Search for the cell housing the specified text and yield its [x, y] center coordinate. 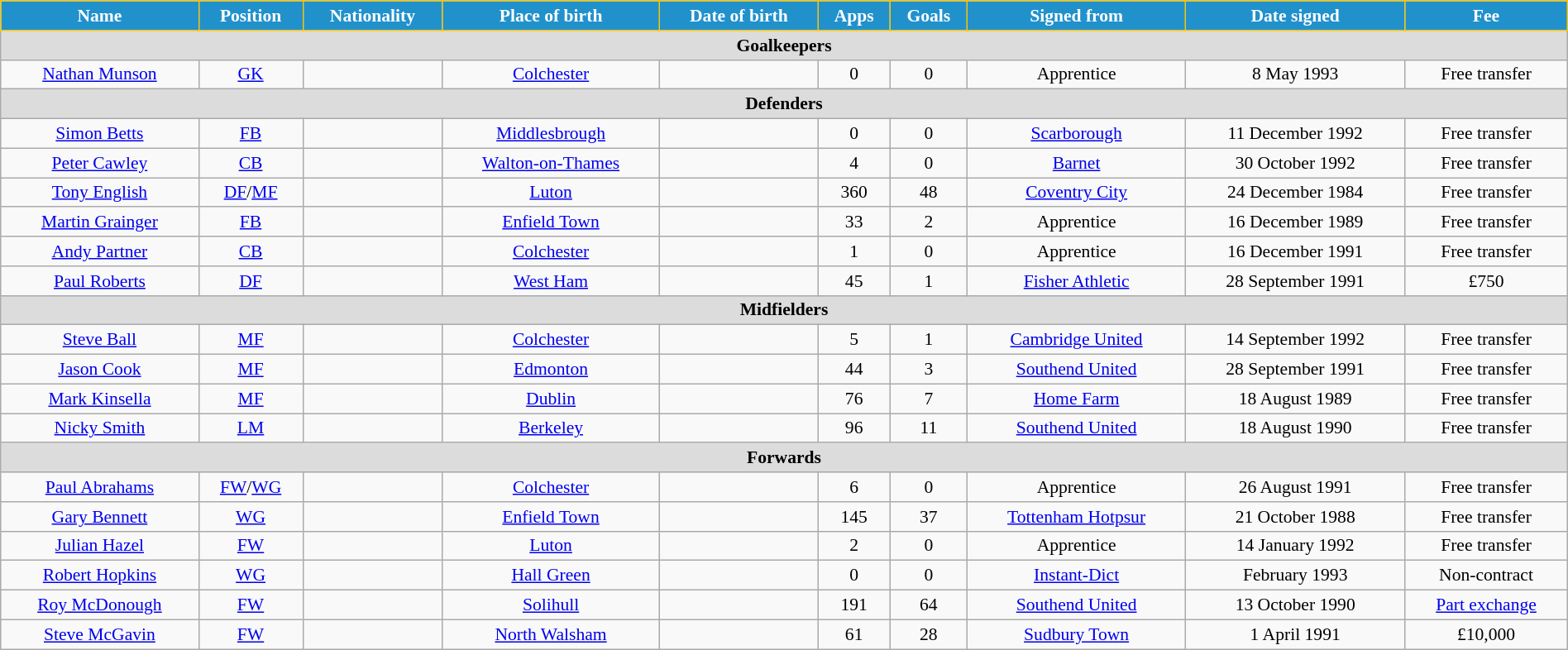
Steve McGavin [99, 634]
Defenders [784, 104]
Name [99, 16]
Martin Grainger [99, 222]
360 [853, 193]
Walton-on-Thames [551, 163]
28 [929, 634]
21 October 1988 [1295, 517]
£10,000 [1486, 634]
LM [251, 428]
Forwards [784, 458]
37 [929, 517]
14 September 1992 [1295, 340]
Peter Cawley [99, 163]
Goals [929, 16]
Paul Roberts [99, 281]
3 [929, 370]
191 [853, 605]
Coventry City [1077, 193]
£750 [1486, 281]
Scarborough [1077, 134]
Edmonton [551, 370]
Non-contract [1486, 576]
Simon Betts [99, 134]
Cambridge United [1077, 340]
45 [853, 281]
24 December 1984 [1295, 193]
Nathan Munson [99, 74]
Barnet [1077, 163]
Goalkeepers [784, 45]
West Ham [551, 281]
16 December 1989 [1295, 222]
96 [853, 428]
5 [853, 340]
Solihull [551, 605]
48 [929, 193]
Position [251, 16]
6 [853, 487]
Fisher Athletic [1077, 281]
11 December 1992 [1295, 134]
Nationality [372, 16]
GK [251, 74]
Part exchange [1486, 605]
Dublin [551, 399]
33 [853, 222]
76 [853, 399]
Tottenham Hotpsur [1077, 517]
26 August 1991 [1295, 487]
8 May 1993 [1295, 74]
Instant-Dict [1077, 576]
11 [929, 428]
Jason Cook [99, 370]
February 1993 [1295, 576]
18 August 1989 [1295, 399]
4 [853, 163]
Julian Hazel [99, 546]
Robert Hopkins [99, 576]
Home Farm [1077, 399]
North Walsham [551, 634]
Date signed [1295, 16]
61 [853, 634]
Paul Abrahams [99, 487]
64 [929, 605]
Signed from [1077, 16]
FW/WG [251, 487]
Hall Green [551, 576]
Roy McDonough [99, 605]
Middlesbrough [551, 134]
DF/MF [251, 193]
14 January 1992 [1295, 546]
Midfielders [784, 310]
Place of birth [551, 16]
DF [251, 281]
145 [853, 517]
Sudbury Town [1077, 634]
Nicky Smith [99, 428]
30 October 1992 [1295, 163]
Tony English [99, 193]
44 [853, 370]
Apps [853, 16]
7 [929, 399]
18 August 1990 [1295, 428]
16 December 1991 [1295, 251]
Date of birth [739, 16]
1 April 1991 [1295, 634]
Gary Bennett [99, 517]
Steve Ball [99, 340]
13 October 1990 [1295, 605]
Mark Kinsella [99, 399]
Fee [1486, 16]
Andy Partner [99, 251]
Berkeley [551, 428]
